Identify which cell holds the provided text, then report its (X, Y) central coordinate. 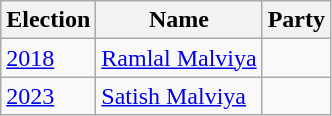
Party (296, 20)
Name (179, 20)
Election (48, 20)
Ramlal Malviya (179, 58)
2018 (48, 58)
2023 (48, 96)
Satish Malviya (179, 96)
